Output the (X, Y) coordinate of the center of the cell containing the given text.  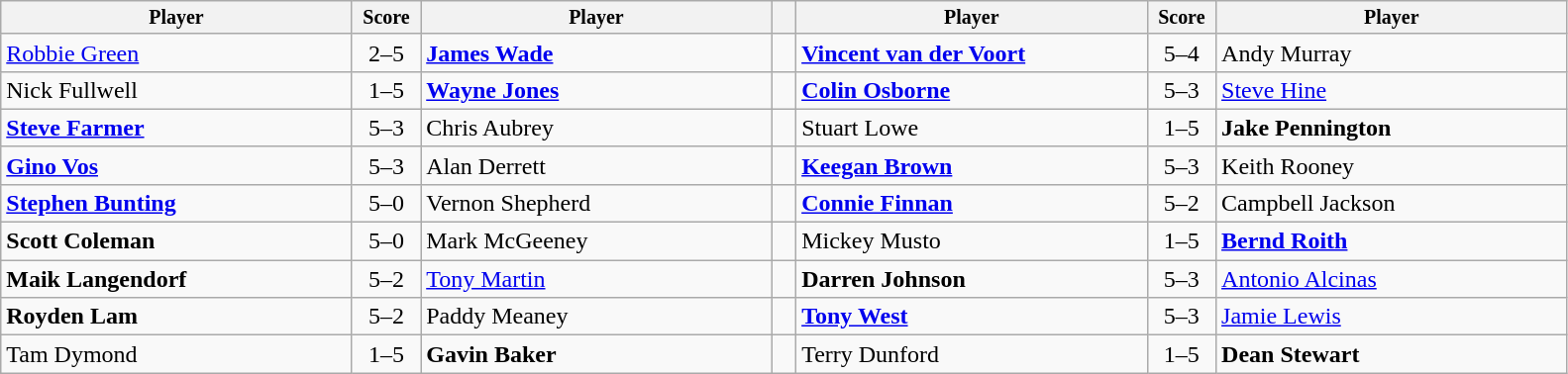
Connie Finnan (972, 203)
Mark McGeeney (596, 241)
Andy Murray (1392, 52)
Tam Dymond (176, 354)
Nick Fullwell (176, 90)
Tony Martin (596, 279)
Royden Lam (176, 317)
Keith Rooney (1392, 165)
Darren Johnson (972, 279)
Stuart Lowe (972, 128)
Antonio Alcinas (1392, 279)
Stephen Bunting (176, 203)
2–5 (386, 52)
Gino Vos (176, 165)
Chris Aubrey (596, 128)
Alan Derrett (596, 165)
Paddy Meaney (596, 317)
Colin Osborne (972, 90)
Vernon Shepherd (596, 203)
Dean Stewart (1392, 354)
Mickey Musto (972, 241)
Bernd Roith (1392, 241)
Steve Farmer (176, 128)
Robbie Green (176, 52)
Jake Pennington (1392, 128)
Keegan Brown (972, 165)
Wayne Jones (596, 90)
5–4 (1181, 52)
Steve Hine (1392, 90)
Tony West (972, 317)
Maik Langendorf (176, 279)
Gavin Baker (596, 354)
Campbell Jackson (1392, 203)
Terry Dunford (972, 354)
Scott Coleman (176, 241)
Jamie Lewis (1392, 317)
Vincent van der Voort (972, 52)
James Wade (596, 52)
